Find where the given text appears and provide that cell's center as [X, Y] coordinate. 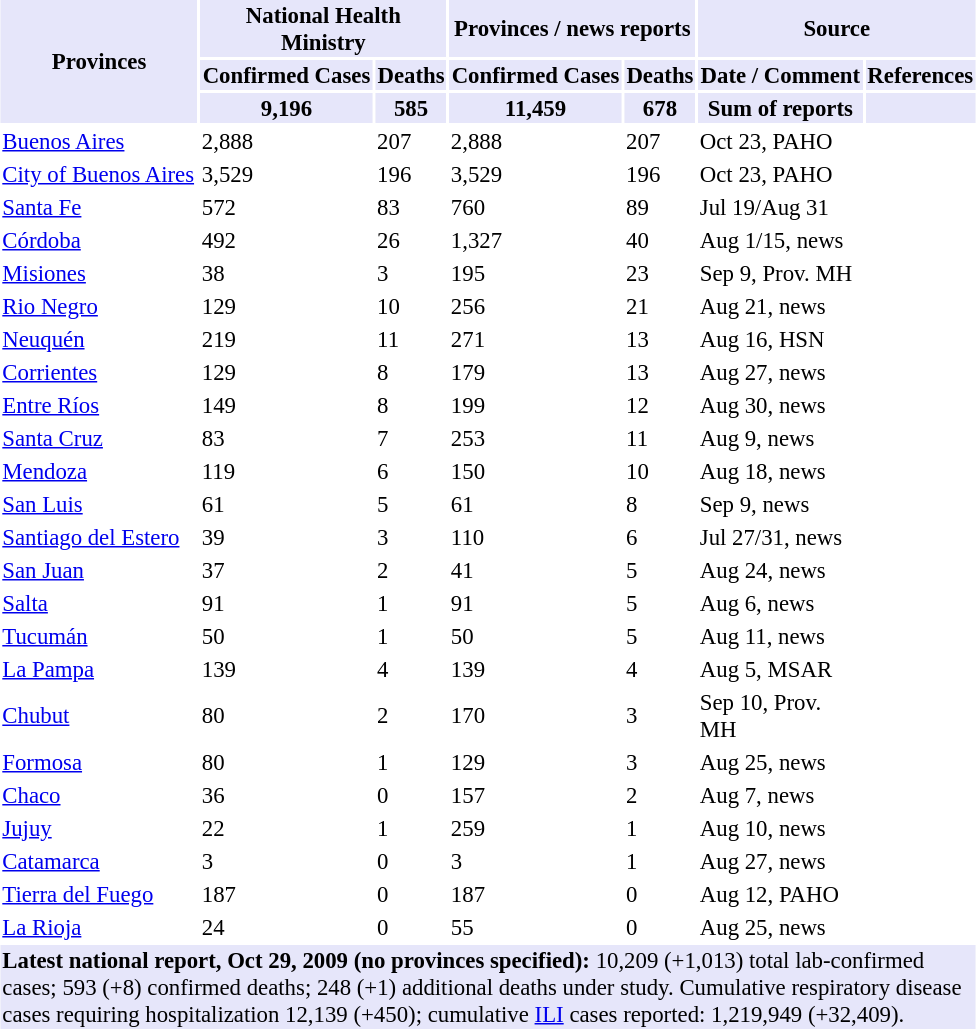
119 [286, 471]
Misiones [100, 273]
40 [660, 240]
Formosa [100, 762]
Entre Ríos [100, 405]
Chaco [100, 795]
Jul 27/31, news [780, 537]
199 [535, 405]
12 [660, 405]
Jul 19/Aug 31 [780, 207]
References [920, 75]
572 [286, 207]
253 [535, 438]
Corrientes [100, 372]
23 [660, 273]
492 [286, 240]
195 [535, 273]
760 [535, 207]
Aug 10, news [780, 828]
La Rioja [100, 927]
26 [412, 240]
39 [286, 537]
Aug 21, news [780, 306]
Aug 24, news [780, 570]
157 [535, 795]
Aug 1/15, news [780, 240]
Rio Negro [100, 306]
Córdoba [100, 240]
89 [660, 207]
City of Buenos Aires [100, 174]
9,196 [286, 108]
Santa Cruz [100, 438]
170 [535, 716]
Provinces [100, 62]
Jujuy [100, 828]
Aug 18, news [780, 471]
256 [535, 306]
Salta [100, 603]
Sep 9, Prov. MH [780, 273]
Tucumán [100, 636]
Source [836, 28]
21 [660, 306]
Aug 7, news [780, 795]
22 [286, 828]
Aug 9, news [780, 438]
Catamarca [100, 861]
Aug 11, news [780, 636]
San Juan [100, 570]
271 [535, 339]
149 [286, 405]
36 [286, 795]
150 [535, 471]
Santiago del Estero [100, 537]
24 [286, 927]
Santa Fe [100, 207]
Sum of reports [780, 108]
Aug 6, news [780, 603]
San Luis [100, 504]
La Pampa [100, 669]
55 [535, 927]
Aug 16, HSN [780, 339]
259 [535, 828]
Aug 5, MSAR [780, 669]
Sep 9, news [780, 504]
Neuquén [100, 339]
1,327 [535, 240]
37 [286, 570]
179 [535, 372]
Mendoza [100, 471]
Aug 12, PAHO [780, 894]
219 [286, 339]
Buenos Aires [100, 141]
41 [535, 570]
Provinces / news reports [572, 28]
Chubut [100, 716]
Tierra del Fuego [100, 894]
7 [412, 438]
National Health Ministry [323, 28]
11,459 [535, 108]
585 [412, 108]
110 [535, 537]
Sep 10, Prov. MH [780, 716]
678 [660, 108]
Date / Comment [780, 75]
Aug 30, news [780, 405]
38 [286, 273]
